Pinpoint the cell where the given text exists, returning its (X, Y) midpoint coordinate. 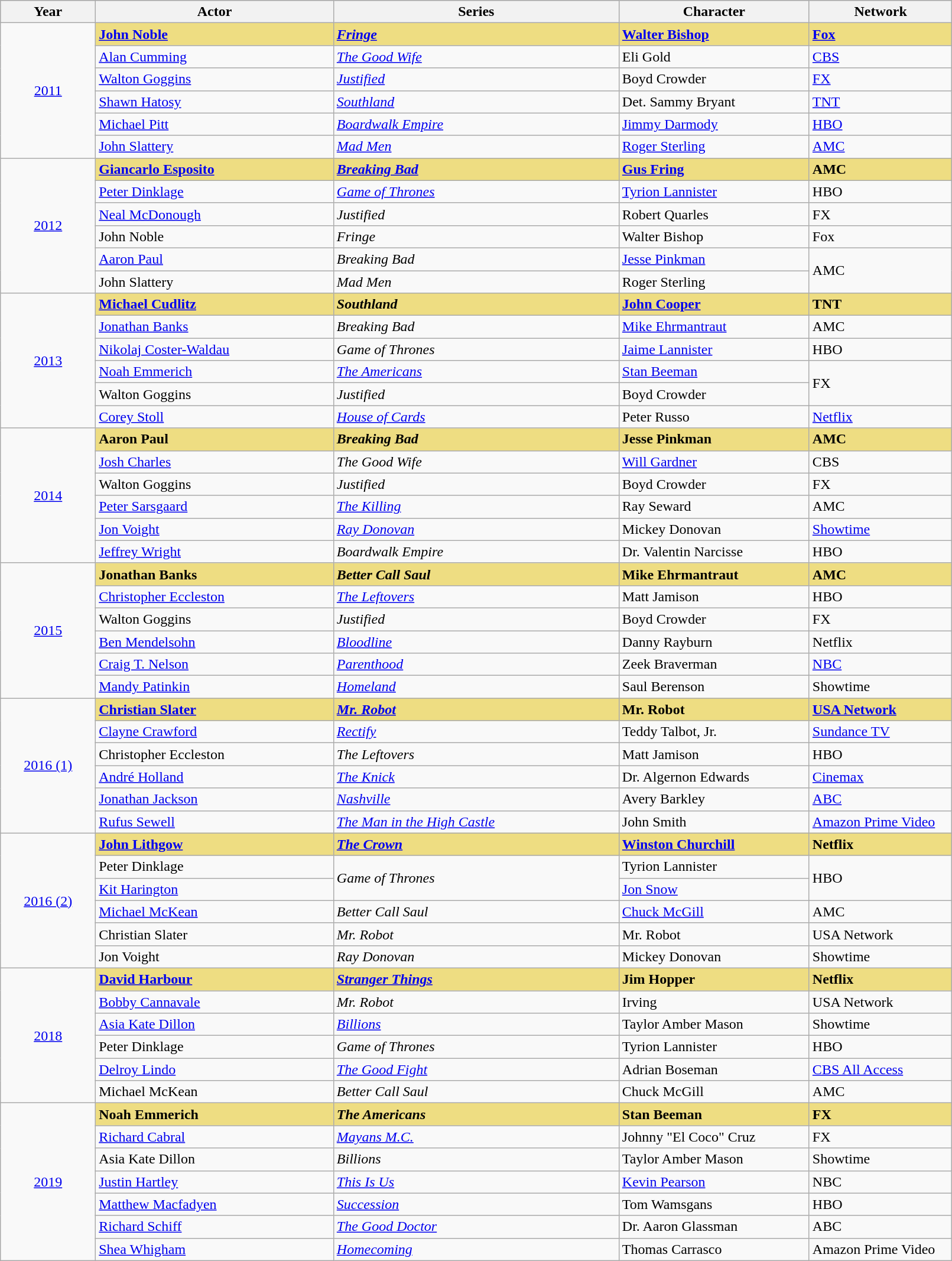
Series (476, 12)
Stranger Things (476, 979)
Det. Sammy Bryant (714, 102)
Winston Churchill (714, 844)
Matthew Macfadyen (215, 1204)
Jimmy Darmody (714, 124)
Homeland (476, 687)
Dr. Aaron Glassman (714, 1227)
Jaime Lannister (714, 349)
John Cooper (714, 304)
The Killing (476, 507)
Kit Harington (215, 889)
Gus Fring (714, 169)
Rufus Sewell (215, 822)
Kevin Pearson (714, 1182)
Ray Seward (714, 507)
Shea Whigham (215, 1249)
Tom Wamsgans (714, 1204)
House of Cards (476, 417)
Richard Schiff (215, 1227)
This Is Us (476, 1182)
Jim Hopper (714, 979)
Josh Charles (215, 462)
Dr. Valentin Narcisse (714, 552)
Alan Cumming (215, 57)
Jeffrey Wright (215, 552)
CBS All Access (880, 1069)
Teddy Talbot, Jr. (714, 732)
Network (880, 12)
Nashville (476, 799)
Will Gardner (714, 462)
2015 (48, 630)
Year (48, 12)
Justin Hartley (215, 1182)
Richard Cabral (215, 1137)
The Crown (476, 844)
The Good Doctor (476, 1227)
Robert Quarles (714, 214)
André Holland (215, 777)
Corey Stoll (215, 417)
Adrian Boseman (714, 1069)
Irving (714, 1002)
Zeek Braverman (714, 664)
Actor (215, 12)
Ben Mendelsohn (215, 641)
Mayans M.C. (476, 1137)
Giancarlo Esposito (215, 169)
Thomas Carrasco (714, 1249)
2019 (48, 1182)
Michael Pitt (215, 124)
The Knick (476, 777)
Jon Snow (714, 889)
Michael Cudlitz (215, 304)
Peter Sarsgaard (215, 507)
The Good Fight (476, 1069)
2012 (48, 225)
Craig T. Nelson (215, 664)
John Lithgow (215, 844)
Bloodline (476, 641)
Eli Gold (714, 57)
Parenthood (476, 664)
Neal McDonough (215, 214)
Character (714, 12)
Homecoming (476, 1249)
Clayne Crawford (215, 732)
2011 (48, 90)
Mandy Patinkin (215, 687)
Cinemax (880, 777)
Danny Rayburn (714, 641)
The Man in the High Castle (476, 822)
Bobby Cannavale (215, 1002)
2013 (48, 361)
Jonathan Jackson (215, 799)
Shawn Hatosy (215, 102)
John Smith (714, 822)
Succession (476, 1204)
Delroy Lindo (215, 1069)
Sundance TV (880, 732)
Dr. Algernon Edwards (714, 777)
Peter Russo (714, 417)
Saul Berenson (714, 687)
Johnny "El Coco" Cruz (714, 1137)
Rectify (476, 732)
2016 (2) (48, 900)
Nikolaj Coster-Waldau (215, 349)
David Harbour (215, 979)
2016 (1) (48, 766)
2018 (48, 1035)
2014 (48, 495)
Avery Barkley (714, 799)
